From the cell containing the given text, extract its center point as [x, y] coordinate. 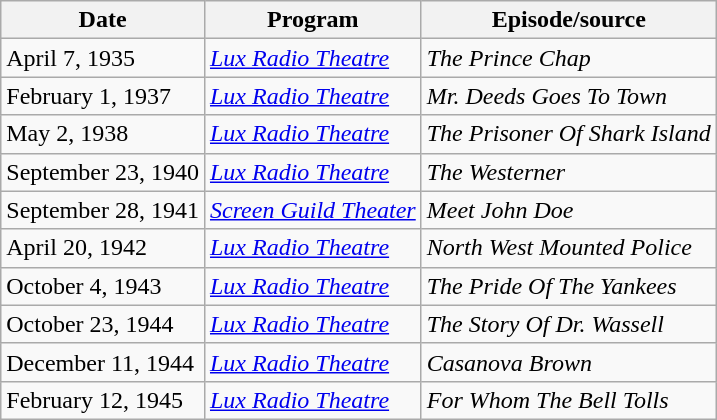
October 23, 1944 [103, 324]
The Prince Chap [568, 58]
May 2, 1938 [103, 134]
September 28, 1941 [103, 210]
April 20, 1942 [103, 248]
The Prisoner Of Shark Island [568, 134]
February 1, 1937 [103, 96]
September 23, 1940 [103, 172]
February 12, 1945 [103, 400]
Date [103, 20]
The Story Of Dr. Wassell [568, 324]
The Westerner [568, 172]
Casanova Brown [568, 362]
Screen Guild Theater [312, 210]
Meet John Doe [568, 210]
December 11, 1944 [103, 362]
October 4, 1943 [103, 286]
Program [312, 20]
For Whom The Bell Tolls [568, 400]
Mr. Deeds Goes To Town [568, 96]
April 7, 1935 [103, 58]
The Pride Of The Yankees [568, 286]
Episode/source [568, 20]
North West Mounted Police [568, 248]
